Scan for the cell matching the given text and deliver its (x, y) coordinate at center. 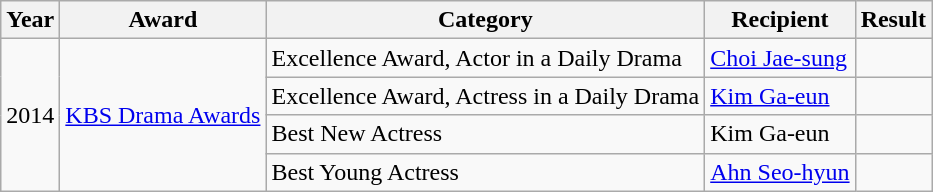
Choi Jae-sung (780, 58)
Excellence Award, Actress in a Daily Drama (486, 96)
Ahn Seo-hyun (780, 172)
Recipient (780, 20)
Award (163, 20)
Best Young Actress (486, 172)
Year (30, 20)
Excellence Award, Actor in a Daily Drama (486, 58)
Result (893, 20)
Category (486, 20)
Best New Actress (486, 134)
KBS Drama Awards (163, 115)
2014 (30, 115)
